Extract the [X, Y] coordinate from the center of the cell holding the provided text.  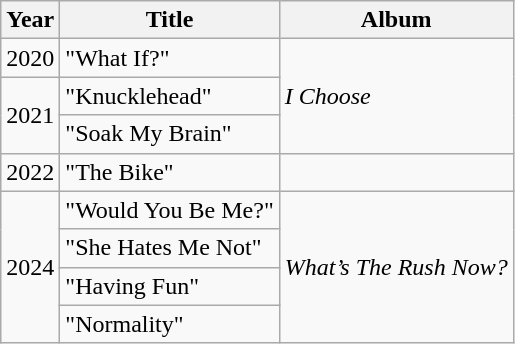
2020 [30, 58]
2021 [30, 115]
"Knucklehead" [170, 96]
"She Hates Me Not" [170, 248]
Album [396, 20]
"Normality" [170, 324]
Title [170, 20]
2024 [30, 267]
"The Bike" [170, 172]
"Would You Be Me?" [170, 210]
"Having Fun" [170, 286]
Year [30, 20]
2022 [30, 172]
"What If?" [170, 58]
What’s The Rush Now? [396, 267]
"Soak My Brain" [170, 134]
I Choose [396, 96]
